Find where the given text appears and provide that cell's center as (X, Y) coordinate. 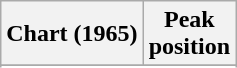
Peakposition (189, 34)
Chart (1965) (72, 34)
